Search for the cell housing the specified text and yield its [X, Y] center coordinate. 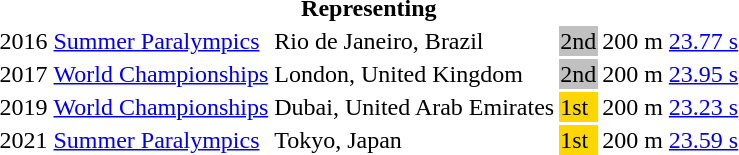
London, United Kingdom [414, 74]
23.23 s [703, 107]
Rio de Janeiro, Brazil [414, 41]
23.77 s [703, 41]
Dubai, United Arab Emirates [414, 107]
Tokyo, Japan [414, 140]
23.59 s [703, 140]
23.95 s [703, 74]
